Output the (x, y) coordinate of the center of the cell containing the given text.  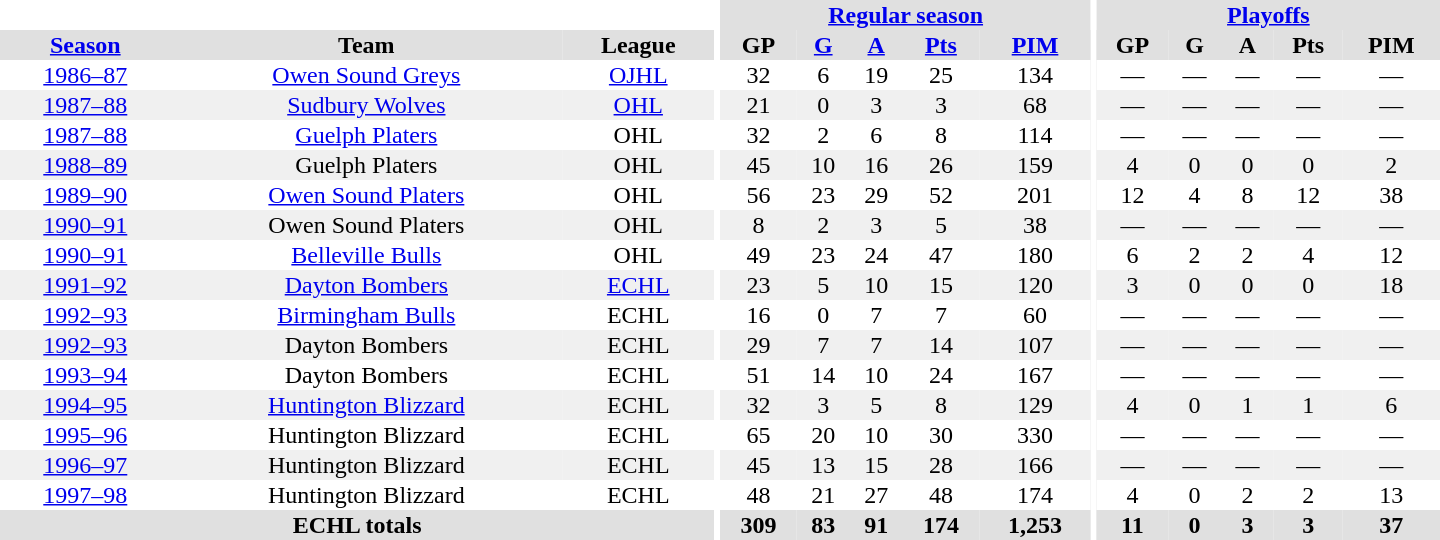
ECHL totals (357, 525)
18 (1391, 285)
60 (1035, 315)
49 (758, 255)
107 (1035, 345)
Regular season (906, 15)
52 (941, 195)
1995–96 (86, 435)
166 (1035, 465)
114 (1035, 135)
1991–92 (86, 285)
120 (1035, 285)
Birmingham Bulls (367, 315)
1986–87 (86, 75)
159 (1035, 165)
25 (941, 75)
330 (1035, 435)
56 (758, 195)
27 (876, 495)
28 (941, 465)
26 (941, 165)
19 (876, 75)
Belleville Bulls (367, 255)
201 (1035, 195)
League (638, 45)
1,253 (1035, 525)
65 (758, 435)
11 (1132, 525)
30 (941, 435)
167 (1035, 375)
Playoffs (1268, 15)
Owen Sound Greys (367, 75)
180 (1035, 255)
1989–90 (86, 195)
47 (941, 255)
91 (876, 525)
309 (758, 525)
37 (1391, 525)
OJHL (638, 75)
1997–98 (86, 495)
83 (824, 525)
1996–97 (86, 465)
1988–89 (86, 165)
Sudbury Wolves (367, 105)
68 (1035, 105)
129 (1035, 405)
Season (86, 45)
1993–94 (86, 375)
Team (367, 45)
51 (758, 375)
20 (824, 435)
1994–95 (86, 405)
134 (1035, 75)
